Output the (x, y) coordinate of the center of the cell containing the given text.  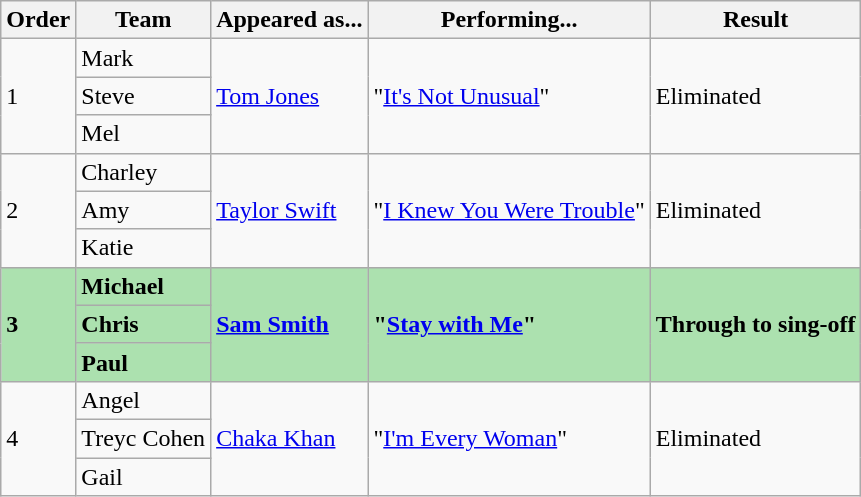
Sam Smith (290, 324)
Mel (144, 134)
Angel (144, 400)
3 (38, 324)
Michael (144, 286)
Chaka Khan (290, 438)
Through to sing-off (756, 324)
"I Knew You Were Trouble" (509, 210)
Chris (144, 324)
Order (38, 20)
Steve (144, 96)
Mark (144, 58)
"It's Not Unusual" (509, 96)
Paul (144, 362)
Treyc Cohen (144, 438)
Team (144, 20)
"I'm Every Woman" (509, 438)
Appeared as... (290, 20)
1 (38, 96)
2 (38, 210)
Performing... (509, 20)
Tom Jones (290, 96)
Katie (144, 248)
Taylor Swift (290, 210)
4 (38, 438)
Amy (144, 210)
Result (756, 20)
Gail (144, 477)
"Stay with Me" (509, 324)
Charley (144, 172)
